Provide the (X, Y) coordinate of the cell's center where the given text is located.  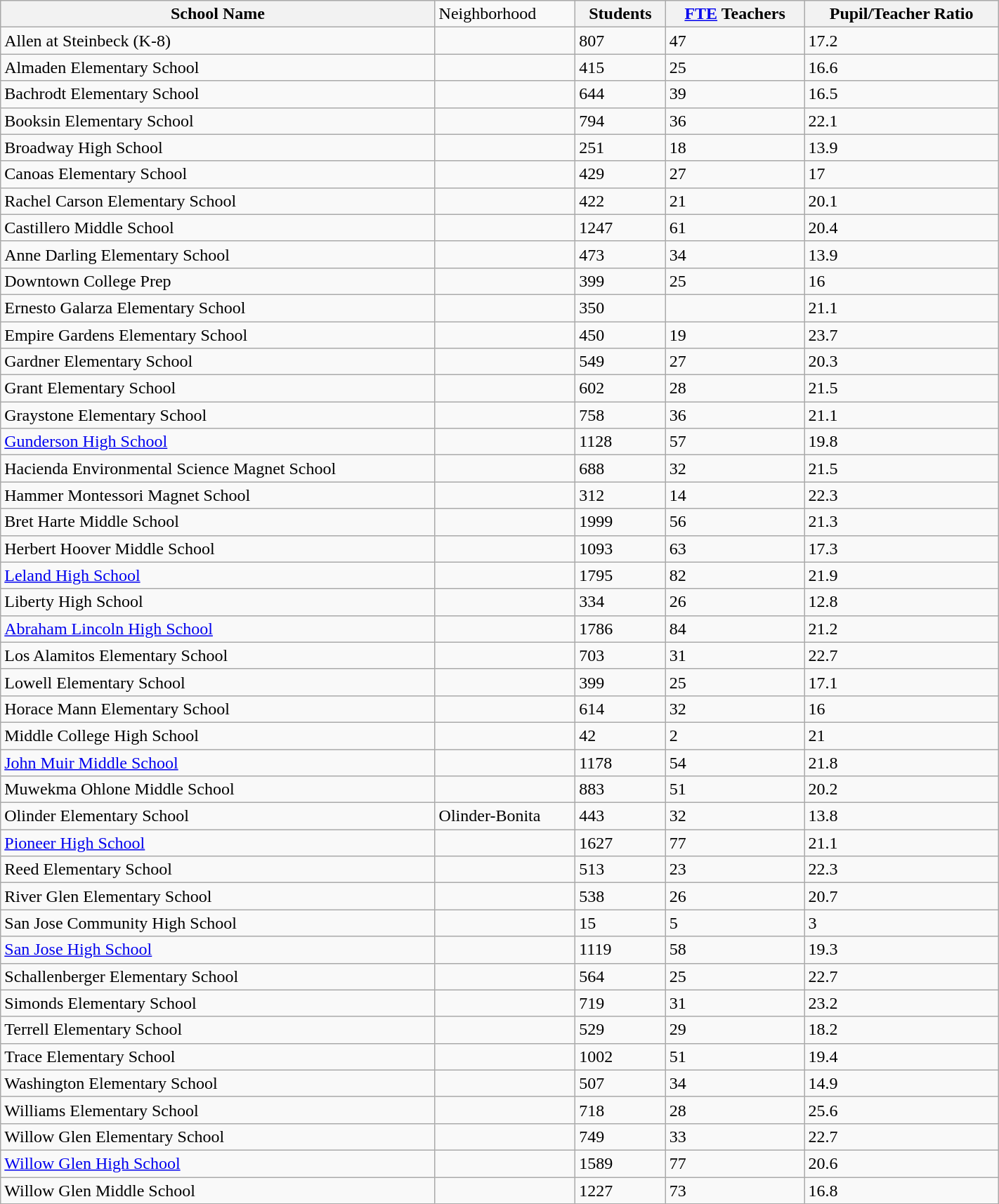
20.6 (901, 1163)
Los Alamitos Elementary School (218, 655)
17.1 (901, 682)
22.1 (901, 121)
688 (621, 469)
443 (621, 816)
25.6 (901, 1110)
16.5 (901, 94)
58 (735, 950)
Terrell Elementary School (218, 1030)
3 (901, 923)
56 (735, 522)
422 (621, 201)
Middle College High School (218, 735)
John Muir Middle School (218, 762)
564 (621, 976)
538 (621, 896)
350 (621, 308)
Reed Elementary School (218, 870)
Herbert Hoover Middle School (218, 549)
Bret Harte Middle School (218, 522)
Pioneer High School (218, 843)
529 (621, 1030)
1227 (621, 1191)
1786 (621, 629)
1178 (621, 762)
82 (735, 575)
883 (621, 790)
47 (735, 41)
San Jose High School (218, 950)
61 (735, 228)
1119 (621, 950)
Willow Glen High School (218, 1163)
39 (735, 94)
718 (621, 1110)
18 (735, 148)
429 (621, 174)
42 (621, 735)
19 (735, 335)
13.8 (901, 816)
Ernesto Galarza Elementary School (218, 308)
19.3 (901, 950)
Anne Darling Elementary School (218, 254)
794 (621, 121)
1627 (621, 843)
14.9 (901, 1083)
Castillero Middle School (218, 228)
23.7 (901, 335)
Lowell Elementary School (218, 682)
549 (621, 362)
19.8 (901, 442)
703 (621, 655)
Rachel Carson Elementary School (218, 201)
21.2 (901, 629)
719 (621, 1003)
57 (735, 442)
473 (621, 254)
21.3 (901, 522)
20.4 (901, 228)
Empire Gardens Elementary School (218, 335)
Olinder Elementary School (218, 816)
Trace Elementary School (218, 1056)
Broadway High School (218, 148)
1002 (621, 1056)
Grant Elementary School (218, 388)
16.6 (901, 67)
507 (621, 1083)
School Name (218, 14)
Graystone Elementary School (218, 415)
15 (621, 923)
Washington Elementary School (218, 1083)
Students (621, 14)
Hammer Montessori Magnet School (218, 495)
Hacienda Environmental Science Magnet School (218, 469)
Williams Elementary School (218, 1110)
12.8 (901, 602)
5 (735, 923)
San Jose Community High School (218, 923)
312 (621, 495)
FTE Teachers (735, 14)
644 (621, 94)
1999 (621, 522)
17.2 (901, 41)
807 (621, 41)
Simonds Elementary School (218, 1003)
20.7 (901, 896)
1247 (621, 228)
415 (621, 67)
33 (735, 1137)
Leland High School (218, 575)
1795 (621, 575)
20.3 (901, 362)
29 (735, 1030)
602 (621, 388)
23 (735, 870)
Horace Mann Elementary School (218, 709)
450 (621, 335)
20.1 (901, 201)
19.4 (901, 1056)
251 (621, 148)
1589 (621, 1163)
18.2 (901, 1030)
20.2 (901, 790)
Abraham Lincoln High School (218, 629)
Canoas Elementary School (218, 174)
16.8 (901, 1191)
2 (735, 735)
749 (621, 1137)
1128 (621, 442)
73 (735, 1191)
Pupil/Teacher Ratio (901, 14)
21.9 (901, 575)
21.8 (901, 762)
Olinder-Bonita (505, 816)
Booksin Elementary School (218, 121)
513 (621, 870)
758 (621, 415)
Muwekma Ohlone Middle School (218, 790)
Willow Glen Middle School (218, 1191)
Almaden Elementary School (218, 67)
Gardner Elementary School (218, 362)
14 (735, 495)
84 (735, 629)
Allen at Steinbeck (K-8) (218, 41)
Schallenberger Elementary School (218, 976)
614 (621, 709)
1093 (621, 549)
Gunderson High School (218, 442)
Bachrodt Elementary School (218, 94)
54 (735, 762)
63 (735, 549)
23.2 (901, 1003)
17 (901, 174)
Downtown College Prep (218, 281)
Liberty High School (218, 602)
River Glen Elementary School (218, 896)
17.3 (901, 549)
Willow Glen Elementary School (218, 1137)
Neighborhood (505, 14)
334 (621, 602)
